Determine the [x, y] coordinate at the center of the cell enclosing the given text.  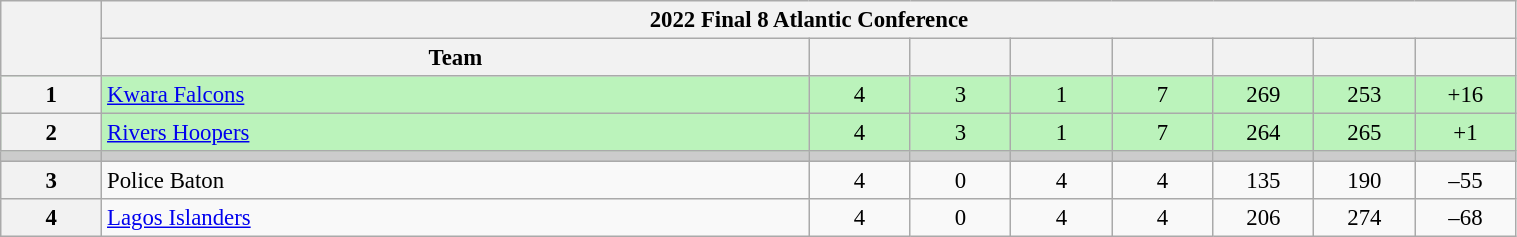
–55 [1466, 181]
+1 [1466, 133]
Police Baton [456, 181]
2022 Final 8 Atlantic Conference [809, 20]
264 [1264, 133]
+16 [1466, 95]
0 [960, 181]
135 [1264, 181]
2 [52, 133]
Team [456, 58]
Rivers Hoopers [456, 133]
269 [1264, 95]
253 [1364, 95]
265 [1364, 133]
190 [1364, 181]
Kwara Falcons [456, 95]
